For the text-containing cell, return its midpoint in [x, y] coordinate format. 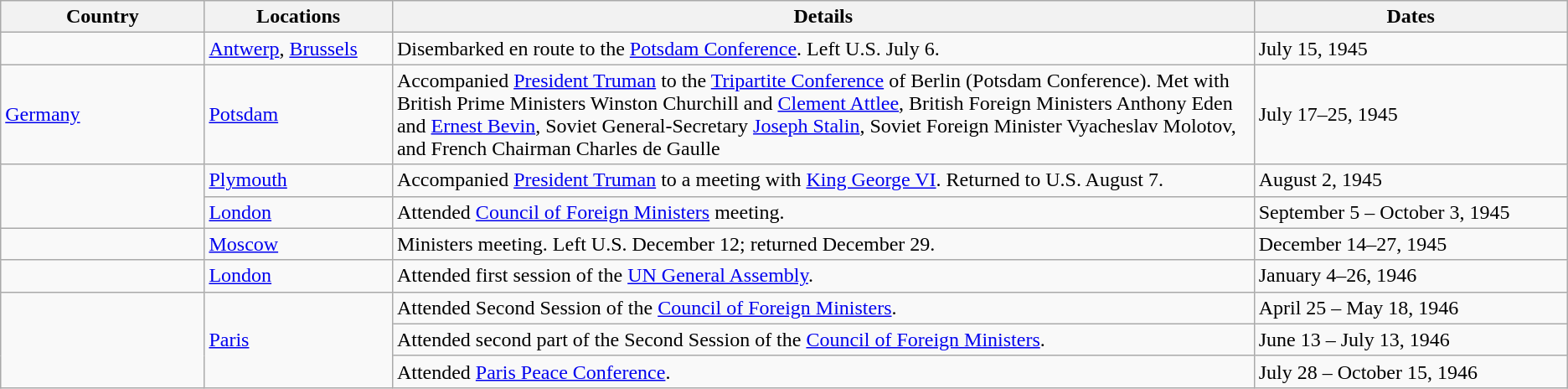
Attended second part of the Second Session of the Council of Foreign Ministers. [823, 340]
September 5 – October 3, 1945 [1411, 212]
Country [102, 17]
Moscow [298, 244]
December 14–27, 1945 [1411, 244]
Accompanied President Truman to a meeting with King George VI. Returned to U.S. August 7. [823, 180]
Plymouth [298, 180]
Dates [1411, 17]
January 4–26, 1946 [1411, 276]
Germany [102, 114]
Antwerp, Brussels [298, 49]
July 15, 1945 [1411, 49]
June 13 – July 13, 1946 [1411, 340]
Ministers meeting. Left U.S. December 12; returned December 29. [823, 244]
Potsdam [298, 114]
Details [823, 17]
Disembarked en route to the Potsdam Conference. Left U.S. July 6. [823, 49]
July 17–25, 1945 [1411, 114]
July 28 – October 15, 1946 [1411, 371]
Paris [298, 340]
Locations [298, 17]
April 25 – May 18, 1946 [1411, 308]
Attended Second Session of the Council of Foreign Ministers. [823, 308]
Attended Paris Peace Conference. [823, 371]
Attended first session of the UN General Assembly. [823, 276]
Attended Council of Foreign Ministers meeting. [823, 212]
August 2, 1945 [1411, 180]
